Determine the [x, y] coordinate at the center of the cell enclosing the given text.  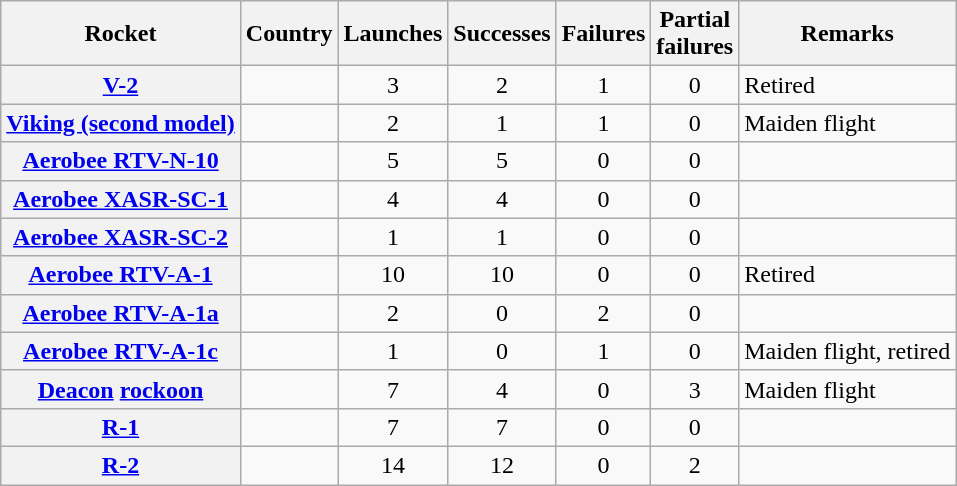
14 [393, 465]
Viking (second model) [121, 123]
Maiden flight, retired [848, 351]
Country [289, 34]
Aerobee RTV-N-10 [121, 161]
Deacon rockoon [121, 389]
Failures [604, 34]
Partialfailures [695, 34]
Rocket [121, 34]
R-1 [121, 427]
Remarks [848, 34]
Aerobee RTV-A-1a [121, 313]
Aerobee XASR-SC-2 [121, 237]
Successes [502, 34]
12 [502, 465]
Aerobee RTV-A-1 [121, 275]
Aerobee RTV-A-1c [121, 351]
R-2 [121, 465]
Launches [393, 34]
V-2 [121, 85]
Aerobee XASR-SC-1 [121, 199]
